Identify which cell holds the provided text, then report its [x, y] central coordinate. 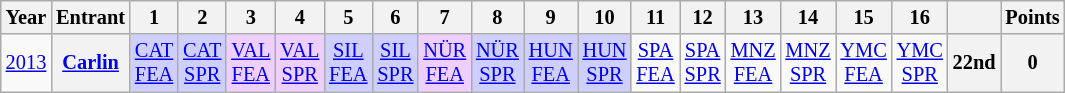
11 [655, 17]
CATSPR [202, 63]
NÜRSPR [498, 63]
SPAFEA [655, 63]
SILSPR [395, 63]
YMCFEA [864, 63]
1 [154, 17]
14 [808, 17]
HUNSPR [605, 63]
8 [498, 17]
Entrant [90, 17]
CATFEA [154, 63]
15 [864, 17]
9 [551, 17]
10 [605, 17]
VALSPR [300, 63]
YMCSPR [920, 63]
NÜRFEA [444, 63]
3 [250, 17]
MNZFEA [754, 63]
MNZSPR [808, 63]
Year [26, 17]
HUNFEA [551, 63]
5 [348, 17]
SILFEA [348, 63]
2 [202, 17]
13 [754, 17]
7 [444, 17]
4 [300, 17]
VALFEA [250, 63]
6 [395, 17]
Points [1033, 17]
16 [920, 17]
2013 [26, 63]
12 [703, 17]
22nd [974, 63]
SPASPR [703, 63]
0 [1033, 63]
Carlin [90, 63]
